Search for the cell housing the specified text and yield its (X, Y) center coordinate. 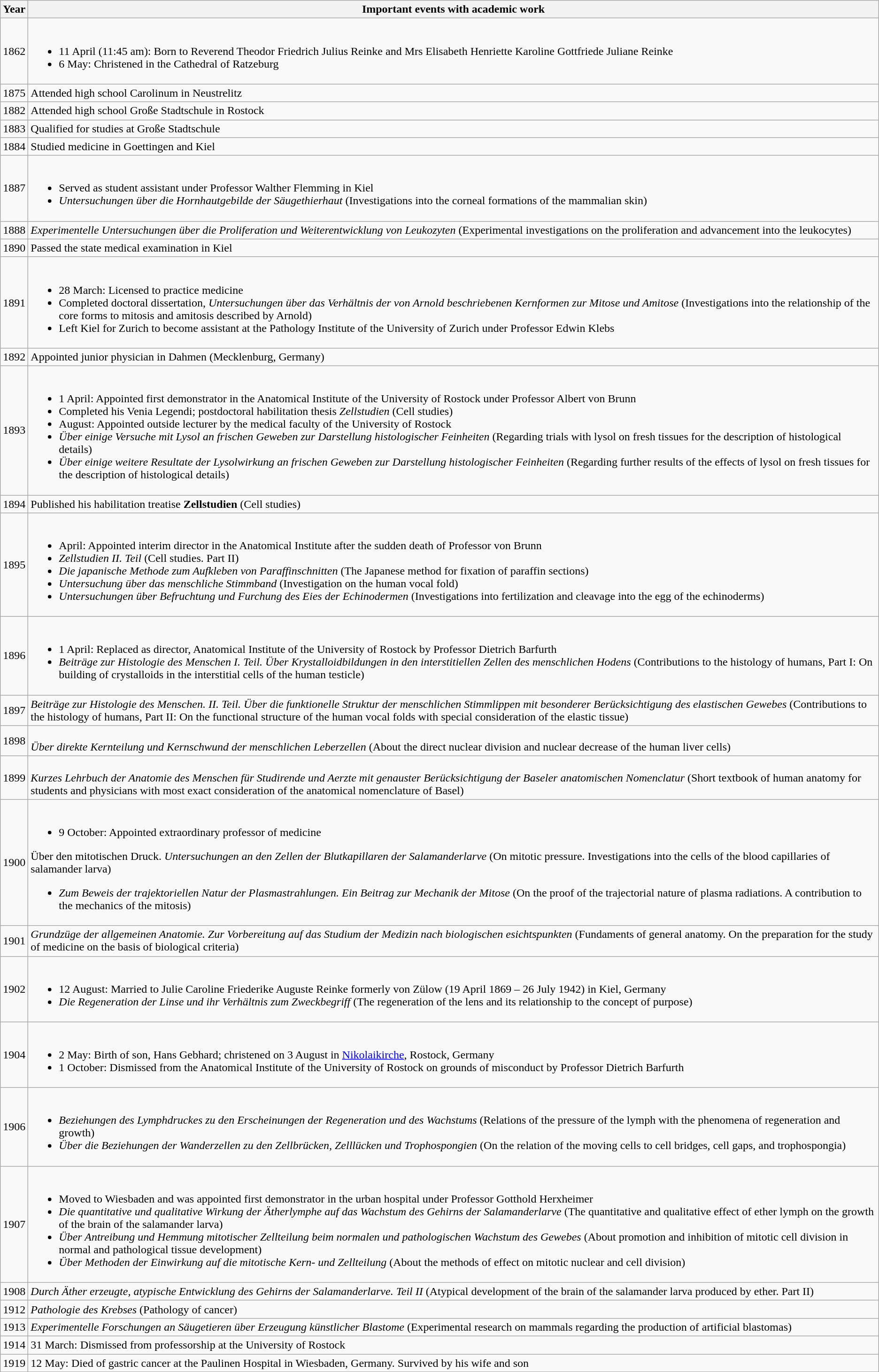
1901 (14, 941)
12 May: Died of gastric cancer at the Paulinen Hospital in Wiesbaden, Germany. Survived by his wife and son (454, 1363)
Attended high school Carolinum in Neustrelitz (454, 93)
Passed the state medical examination in Kiel (454, 248)
1891 (14, 302)
1904 (14, 1055)
31 March: Dismissed from professorship at the University of Rostock (454, 1345)
Qualified for studies at Große Stadtschule (454, 129)
1914 (14, 1345)
1908 (14, 1291)
Published his habilitation treatise Zellstudien (Cell studies) (454, 504)
1884 (14, 146)
1919 (14, 1363)
1882 (14, 111)
1900 (14, 863)
Studied medicine in Goettingen and Kiel (454, 146)
Appointed junior physician in Dahmen (Mecklenburg, Germany) (454, 357)
Important events with academic work (454, 9)
1899 (14, 778)
Pathologie des Krebses (Pathology of cancer) (454, 1309)
1897 (14, 711)
1913 (14, 1327)
1862 (14, 51)
1883 (14, 129)
1892 (14, 357)
1887 (14, 188)
1906 (14, 1127)
1898 (14, 741)
1888 (14, 230)
Year (14, 9)
1896 (14, 656)
1894 (14, 504)
Attended high school Große Stadtschule in Rostock (454, 111)
1907 (14, 1224)
1875 (14, 93)
1912 (14, 1309)
1893 (14, 430)
1902 (14, 989)
1895 (14, 565)
1890 (14, 248)
